Return (X, Y) of the center of cell containing provided text 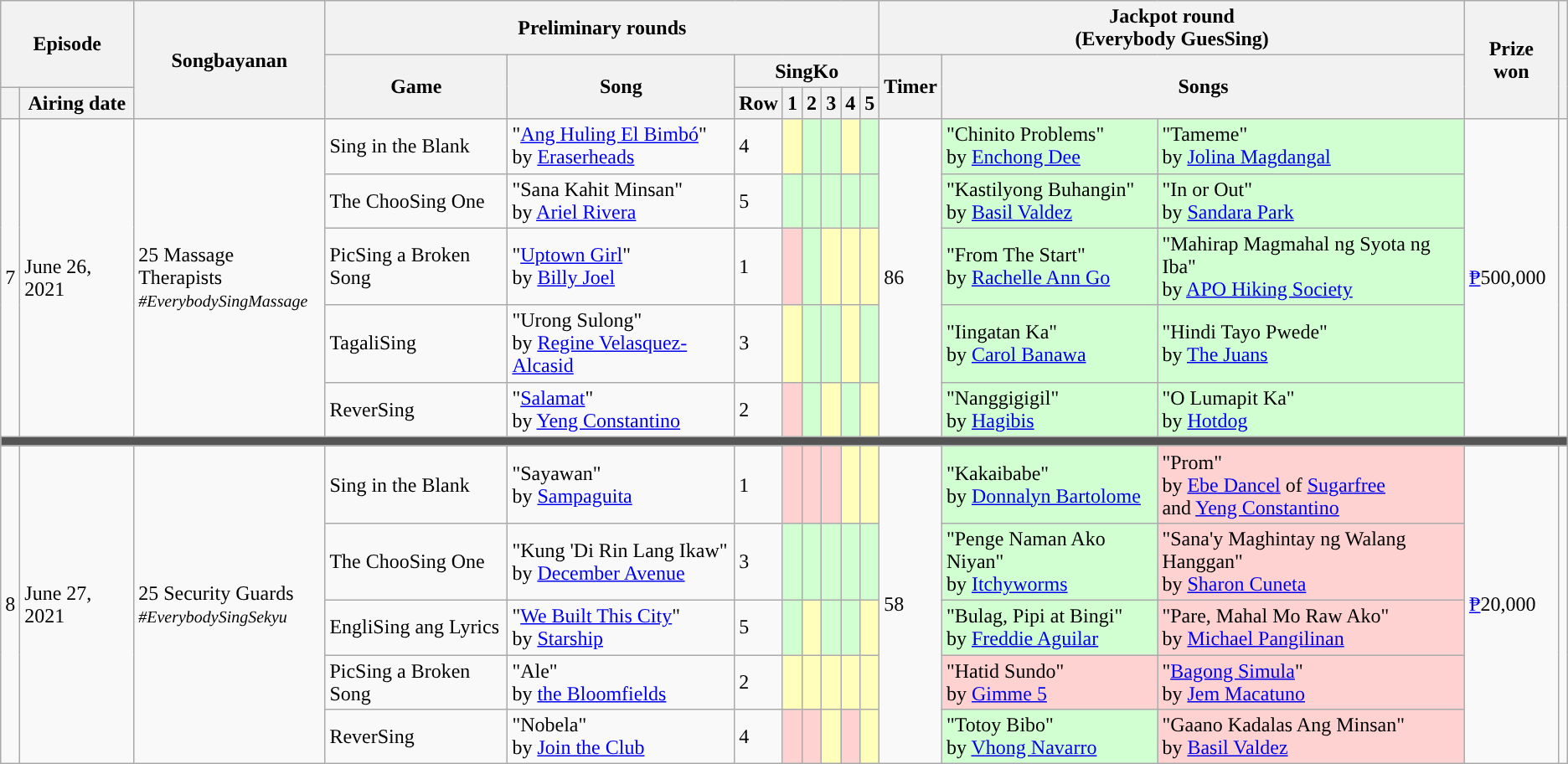
"Iingatan Ka"by Carol Banawa (1050, 343)
"Mahirap Magmahal ng Syota ng Iba"by APO Hiking Society (1312, 266)
June 26, 2021 (77, 278)
"Totoy Bibo"by Vhong Navarro (1050, 737)
"From The Start"by Rachelle Ann Go (1050, 266)
TagaliSing (416, 343)
Prize won (1512, 60)
"Hindi Tayo Pwede"by The Juans (1312, 343)
8 (10, 605)
"Nobela"by Join the Club (622, 737)
"O Lumapit Ka"by Hotdog (1312, 409)
"Urong Sulong"by Regine Velasquez-Alcasid (622, 343)
Row (759, 103)
Songs (1203, 87)
86 (911, 278)
Preliminary rounds (602, 28)
Game (416, 87)
Episode (67, 44)
"Bagong Simula"by Jem Macatuno (1312, 682)
"Salamat"by Yeng Constantino (622, 409)
"Nanggigigil"by Hagibis (1050, 409)
"Gaano Kadalas Ang Minsan"by Basil Valdez (1312, 737)
"Bulag, Pipi at Bingi"by Freddie Aguilar (1050, 627)
"Kakaibabe"by Donnalyn Bartolome (1050, 484)
Song (622, 87)
"In or Out"by Sandara Park (1312, 201)
"Ale"by the Bloomfields (622, 682)
"Uptown Girl"by Billy Joel (622, 266)
58 (911, 605)
25 Security Guards#EverybodySingSekyu (230, 605)
EngliSing ang Lyrics (416, 627)
"Ang Huling El Bimbó"by Eraserheads (622, 146)
25 Massage Therapists#EverybodySingMassage (230, 278)
"Pare, Mahal Mo Raw Ako"by Michael Pangilinan (1312, 627)
Timer (911, 87)
"Hatid Sundo"by Gimme 5 (1050, 682)
"Prom"by Ebe Dancel of Sugarfreeand Yeng Constantino (1312, 484)
"Sana Kahit Minsan"by Ariel Rivera (622, 201)
"Chinito Problems"by Enchong Dee (1050, 146)
"Kung 'Di Rin Lang Ikaw"by December Avenue (622, 561)
₱500,000 (1512, 278)
Jackpot round(Everybody GuesSing) (1173, 28)
"We Built This City"by Starship (622, 627)
₱20,000 (1512, 605)
June 27, 2021 (77, 605)
Songbayanan (230, 60)
Airing date (77, 103)
7 (10, 278)
"Kastilyong Buhangin"by Basil Valdez (1050, 201)
"Sana'y Maghintay ng Walang Hanggan"by Sharon Cuneta (1312, 561)
"Tameme"by Jolina Magdangal (1312, 146)
SingKo (807, 71)
"Penge Naman Ako Niyan"by Itchyworms (1050, 561)
"Sayawan"by Sampaguita (622, 484)
